Return the [x, y] coordinate for the center point of the cell that contains the specified text.  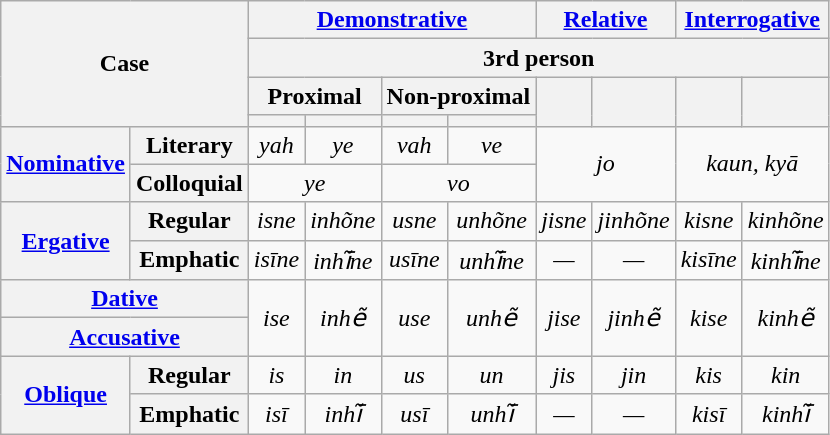
vah [414, 145]
Colloquial [189, 183]
Literary [189, 145]
isne [276, 221]
vo [458, 183]
3rd person [538, 58]
Oblique [66, 395]
inhõne [343, 221]
us [414, 375]
is [276, 375]
in [343, 375]
kin [786, 375]
kinhẽ [786, 318]
use [414, 318]
jis [564, 375]
usī [414, 414]
inhī̃ne [343, 260]
kis [708, 375]
jinhõne [634, 221]
unhī̃ne [492, 260]
kisī [708, 414]
kinhõne [786, 221]
unhẽ [492, 318]
Case [125, 64]
inhī̃ [343, 414]
Relative [606, 20]
unhī̃ [492, 414]
usne [414, 221]
jisne [564, 221]
jise [564, 318]
ve [492, 145]
Proximal [314, 96]
un [492, 375]
unhõne [492, 221]
inhẽ [343, 318]
kinhī̃ne [786, 260]
isī [276, 414]
ise [276, 318]
kisīne [708, 260]
Demonstrative [392, 20]
usīne [414, 260]
kinhī̃ [786, 414]
kise [708, 318]
Dative [125, 299]
Non-proximal [458, 96]
kaun, kyā [752, 164]
jin [634, 375]
jo [606, 164]
Ergative [66, 241]
Interrogative [752, 20]
jinhẽ [634, 318]
kisne [708, 221]
isīne [276, 260]
yah [276, 145]
Accusative [125, 337]
Nominative [66, 164]
